Return (X, Y) of the center of cell containing provided text 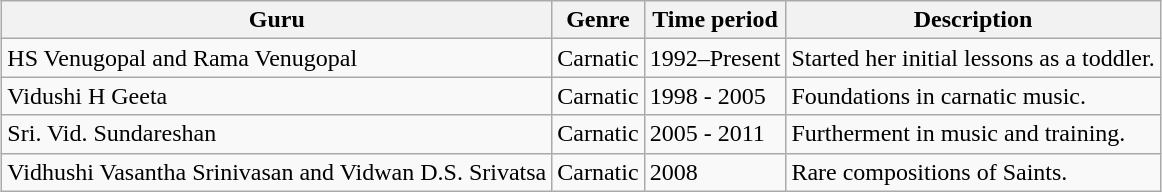
2008 (715, 172)
HS Venugopal and Rama Venugopal (277, 58)
1992–Present (715, 58)
Rare compositions of Saints. (973, 172)
1998 - 2005 (715, 96)
Furtherment in music and training. (973, 134)
Vidushi H Geeta (277, 96)
Foundations in carnatic music. (973, 96)
Guru (277, 20)
Description (973, 20)
Sri. Vid. Sundareshan (277, 134)
Vidhushi Vasantha Srinivasan and Vidwan D.S. Srivatsa (277, 172)
2005 - 2011 (715, 134)
Started her initial lessons as a toddler. (973, 58)
Time period (715, 20)
Genre (598, 20)
